Pinpoint the cell where the given text exists, returning its [X, Y] midpoint coordinate. 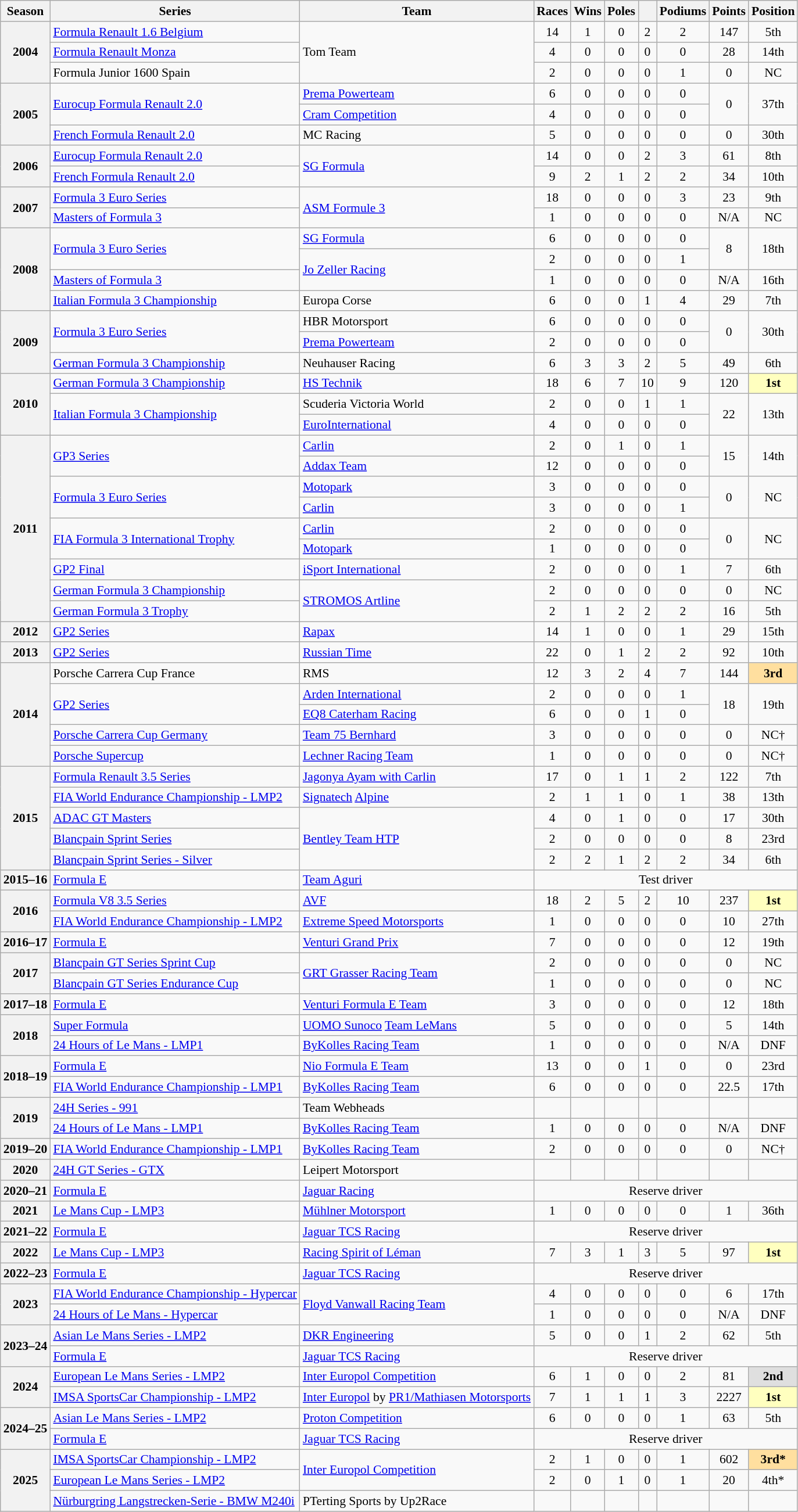
2nd [773, 1377]
Team Aguri [417, 880]
15 [729, 455]
38 [729, 798]
2007 [26, 208]
2023–24 [26, 1345]
Europa Corse [417, 301]
2010 [26, 404]
9th [773, 197]
24 Hours of Le Mans - Hypercar [174, 1315]
Porsche Carrera Cup France [174, 673]
Venturi Formula E Team [417, 1004]
Neuhauser Racing [417, 363]
2004 [26, 52]
4th* [773, 1481]
16 [729, 611]
Jagonya Ayam with Carlin [417, 777]
3rd* [773, 1460]
2014 [26, 714]
Tom Team [417, 52]
Points [729, 11]
Podiums [684, 11]
15th [773, 632]
20 [729, 1481]
8th [773, 156]
Team Webheads [417, 1108]
STROMOS Artline [417, 601]
Inter Europol by PR1/Mathiasen Motorsports [417, 1398]
iSport International [417, 570]
62 [729, 1335]
Formula V8 3.5 Series [174, 901]
24H GT Series - GTX [174, 1170]
2012 [26, 632]
GP3 Series [174, 455]
Wins [588, 11]
2018–19 [26, 1077]
2016–17 [26, 942]
PTerting Sports by Up2Race [417, 1501]
Jo Zeller Racing [417, 270]
Scuderia Victoria World [417, 404]
61 [729, 156]
Racing Spirit of Léman [417, 1253]
Leipert Motorsport [417, 1170]
Cram Competition [417, 114]
2020–21 [26, 1191]
Nürburgring Langstrecken-Serie - BMW M240i [174, 1501]
Venturi Grand Prix [417, 942]
28 [729, 52]
49 [729, 363]
Races [552, 11]
Formula Junior 1600 Spain [174, 73]
FIA World Endurance Championship - Hypercar [174, 1294]
Russian Time [417, 653]
Formula Renault Monza [174, 52]
2005 [26, 115]
Addax Team [417, 466]
Poles [621, 11]
Formula Renault 1.6 Belgium [174, 32]
81 [729, 1377]
24H Series - 991 [174, 1108]
2022 [26, 1253]
2008 [26, 270]
Porsche Carrera Cup Germany [174, 735]
2006 [26, 166]
Position [773, 11]
237 [729, 901]
Bentley Team HTP [417, 839]
Super Formula [174, 1025]
23 [729, 197]
Jaguar Racing [417, 1191]
DKR Engineering [417, 1335]
2011 [26, 529]
144 [729, 673]
Nio Formula E Team [417, 1066]
36th [773, 1211]
Series [174, 11]
Signatech Alpine [417, 798]
2017–18 [26, 1004]
2015–16 [26, 880]
2022–23 [26, 1273]
Floyd Vanwall Racing Team [417, 1305]
122 [729, 777]
2015 [26, 818]
16th [773, 280]
120 [729, 383]
27th [773, 922]
Arden International [417, 694]
EuroInternational [417, 425]
Lechner Racing Team [417, 756]
ADAC GT Masters [174, 818]
2021–22 [26, 1232]
HBR Motorsport [417, 322]
2025 [26, 1480]
Extreme Speed Motorsports [417, 922]
63 [729, 1418]
Blancpain GT Series Sprint Cup [174, 963]
2013 [26, 653]
147 [729, 32]
2024 [26, 1387]
EQ8 Caterham Racing [417, 714]
2016 [26, 911]
GP2 Final [174, 570]
Team 75 Bernhard [417, 735]
2227 [729, 1398]
92 [729, 653]
3rd [773, 673]
FIA Formula 3 International Trophy [174, 539]
ASM Formule 3 [417, 208]
UOMO Sunoco Team LeMans [417, 1025]
Season [26, 11]
GRT Grasser Racing Team [417, 974]
13 [552, 1066]
2018 [26, 1035]
2021 [26, 1211]
Formula Renault 3.5 Series [174, 777]
97 [729, 1253]
2020 [26, 1170]
2009 [26, 343]
Porsche Supercup [174, 756]
MC Racing [417, 135]
2023 [26, 1305]
Team [417, 11]
RMS [417, 673]
Mühlner Motorsport [417, 1211]
602 [729, 1460]
22.5 [729, 1087]
Blancpain GT Series Endurance Cup [174, 984]
Rapax [417, 632]
2017 [26, 974]
2024–25 [26, 1429]
Test driver [665, 880]
Blancpain Sprint Series [174, 839]
Blancpain Sprint Series - Silver [174, 860]
37th [773, 105]
HS Technik [417, 383]
Proton Competition [417, 1418]
2019–20 [26, 1150]
German Formula 3 Trophy [174, 611]
2019 [26, 1118]
AVF [417, 901]
